Return (x, y) of the center of cell containing provided text 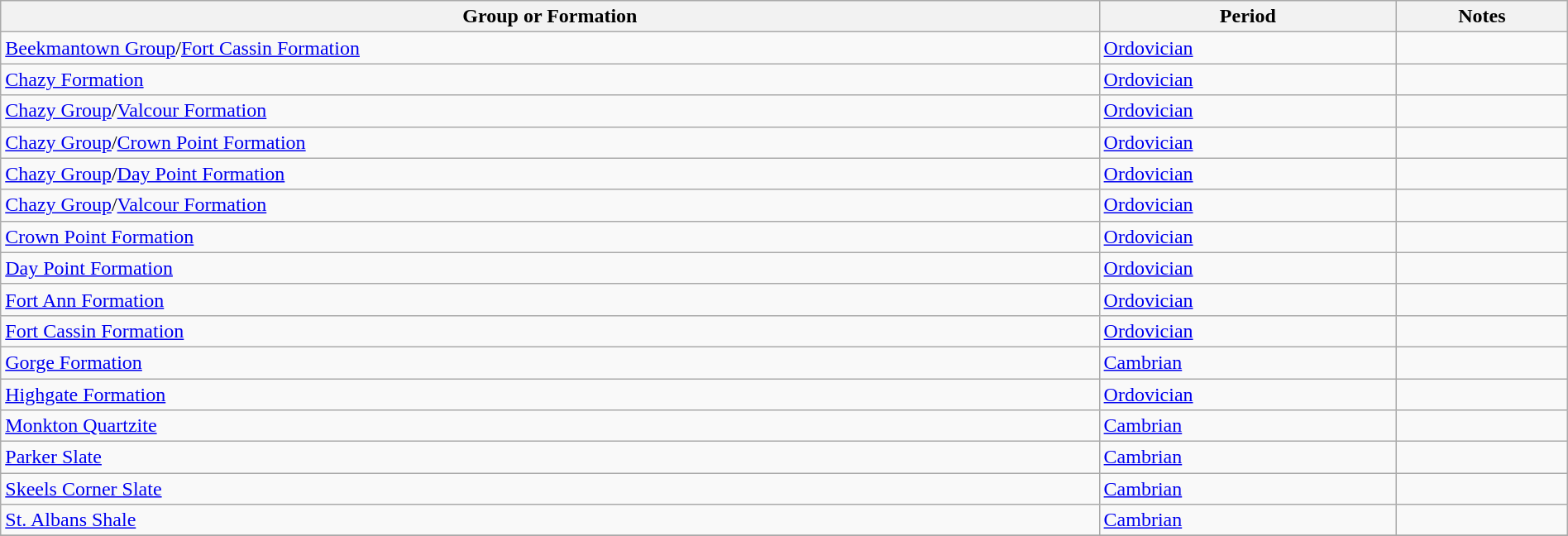
Period (1248, 17)
Group or Formation (550, 17)
Chazy Formation (550, 79)
St. Albans Shale (550, 520)
Gorge Formation (550, 362)
Chazy Group/Crown Point Formation (550, 142)
Crown Point Formation (550, 237)
Day Point Formation (550, 268)
Skeels Corner Slate (550, 489)
Beekmantown Group/Fort Cassin Formation (550, 48)
Chazy Group/Day Point Formation (550, 174)
Monkton Quartzite (550, 426)
Highgate Formation (550, 395)
Fort Cassin Formation (550, 331)
Fort Ann Formation (550, 299)
Notes (1482, 17)
Parker Slate (550, 457)
